Provide the (X, Y) coordinate of the cell's center where the given text is located.  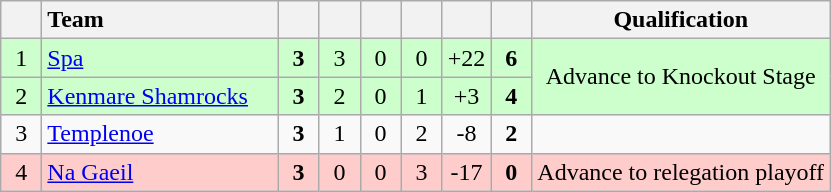
Templenoe (160, 134)
Qualification (681, 20)
+3 (466, 96)
Team (160, 20)
Advance to Knockout Stage (681, 77)
Advance to relegation playoff (681, 172)
6 (512, 58)
Kenmare Shamrocks (160, 96)
Na Gaeil (160, 172)
+22 (466, 58)
Spa (160, 58)
-8 (466, 134)
-17 (466, 172)
